Extract the [X, Y] coordinate from the center of the cell holding the provided text.  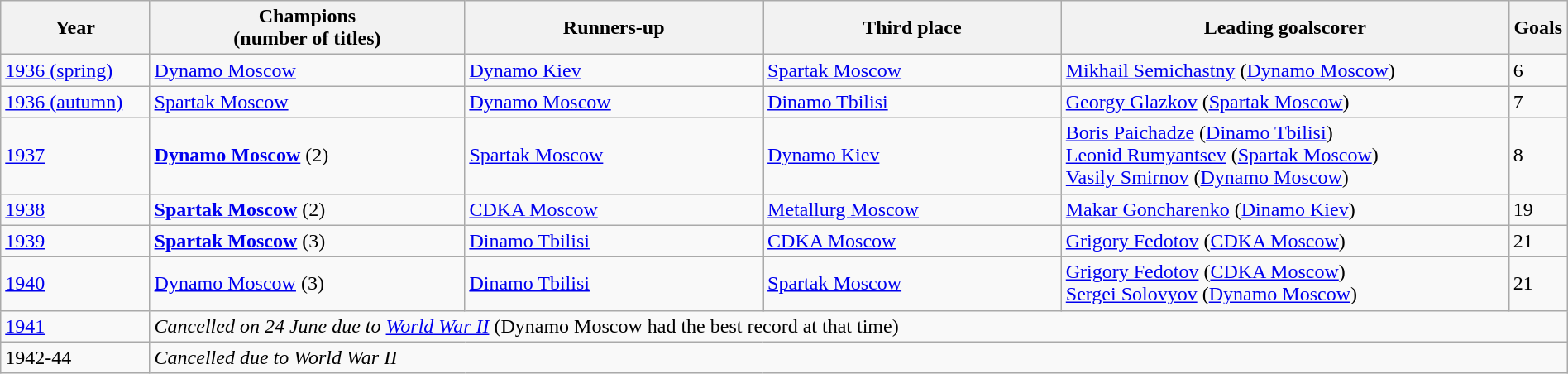
Metallurg Moscow [913, 209]
19 [1538, 209]
8 [1538, 156]
1938 [75, 209]
Cancelled due to World War II [858, 357]
1940 [75, 283]
Runners-up [614, 28]
Grigory Fedotov (CDKA Moscow)Sergei Solovyov (Dynamo Moscow) [1285, 283]
Cancelled on 24 June due to World War II (Dynamo Moscow had the best record at that time) [858, 326]
6 [1538, 70]
1937 [75, 156]
1942-44 [75, 357]
Year [75, 28]
Goals [1538, 28]
Spartak Moscow (3) [308, 241]
Mikhail Semichastny (Dynamo Moscow) [1285, 70]
1936 (autumn) [75, 102]
1936 (spring) [75, 70]
Spartak Moscow (2) [308, 209]
7 [1538, 102]
Makar Goncharenko (Dinamo Kiev) [1285, 209]
Dynamo Moscow (2) [308, 156]
1941 [75, 326]
Georgy Glazkov (Spartak Moscow) [1285, 102]
Grigory Fedotov (CDKA Moscow) [1285, 241]
Champions(number of titles) [308, 28]
Boris Paichadze (Dinamo Tbilisi)Leonid Rumyantsev (Spartak Moscow)Vasily Smirnov (Dynamo Moscow) [1285, 156]
Leading goalscorer [1285, 28]
Dynamo Moscow (3) [308, 283]
Third place [913, 28]
1939 [75, 241]
